Return [x, y] of the center of cell containing provided text 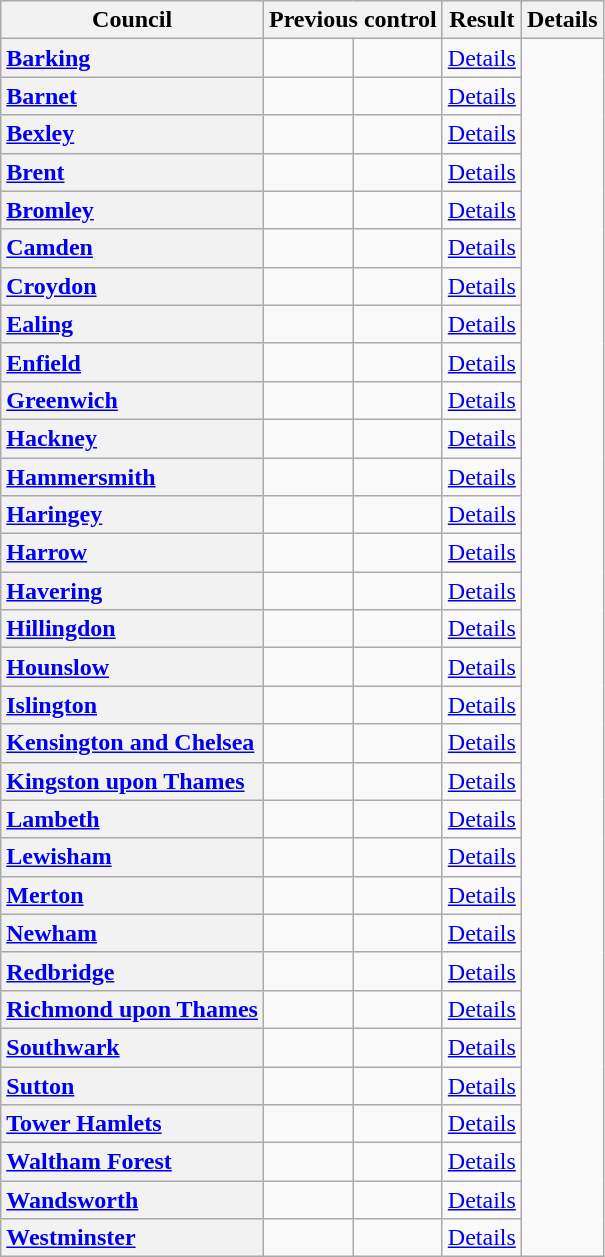
Bromley [132, 210]
Richmond upon Thames [132, 1009]
Southwark [132, 1047]
Enfield [132, 362]
Lambeth [132, 819]
Greenwich [132, 400]
Havering [132, 591]
Result [482, 20]
Hillingdon [132, 629]
Newham [132, 933]
Harrow [132, 553]
Sutton [132, 1085]
Wandsworth [132, 1200]
Hammersmith [132, 477]
Hackney [132, 438]
Previous control [352, 20]
Haringey [132, 515]
Bexley [132, 134]
Kingston upon Thames [132, 781]
Tower Hamlets [132, 1124]
Islington [132, 705]
Croydon [132, 286]
Kensington and Chelsea [132, 743]
Redbridge [132, 971]
Brent [132, 172]
Westminster [132, 1238]
Ealing [132, 324]
Waltham Forest [132, 1162]
Camden [132, 248]
Merton [132, 895]
Lewisham [132, 857]
Hounslow [132, 667]
Barnet [132, 96]
Council [132, 20]
Barking [132, 58]
